Determine the [x, y] coordinate at the center of the cell enclosing the given text.  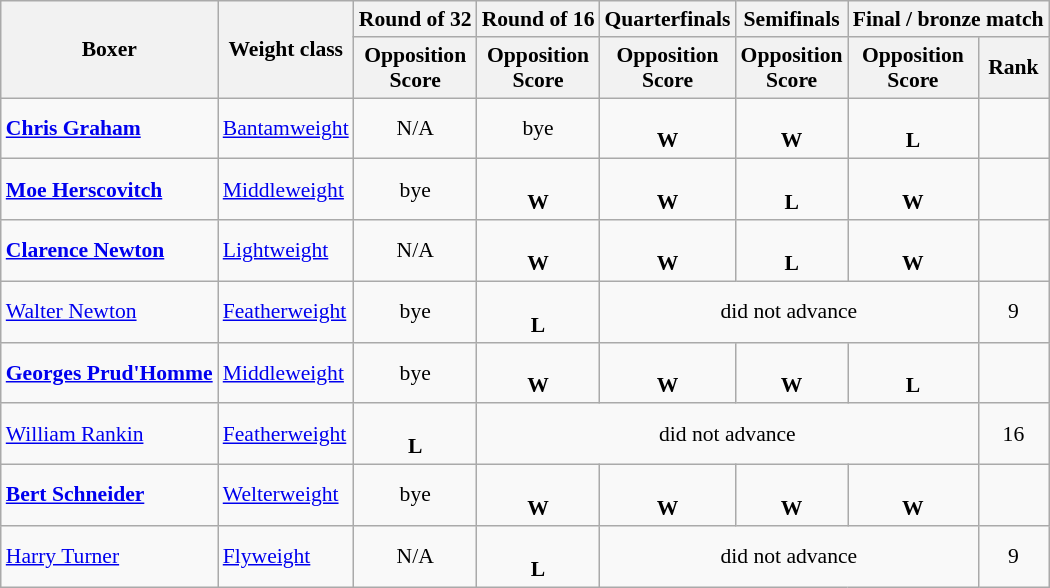
Semifinals [792, 19]
Rank [1013, 68]
Clarence Newton [110, 250]
Flyweight [286, 556]
Chris Graham [110, 128]
Moe Herscovitch [110, 190]
16 [1013, 434]
Final / bronze match [948, 19]
Lightweight [286, 250]
Welterweight [286, 496]
William Rankin [110, 434]
Round of 32 [416, 19]
Georges Prud'Homme [110, 372]
Round of 16 [538, 19]
Harry Turner [110, 556]
Quarterfinals [668, 19]
Walter Newton [110, 312]
Weight class [286, 50]
Bantamweight [286, 128]
Boxer [110, 50]
Bert Schneider [110, 496]
